Output the [x, y] coordinate of the center of the cell containing the given text.  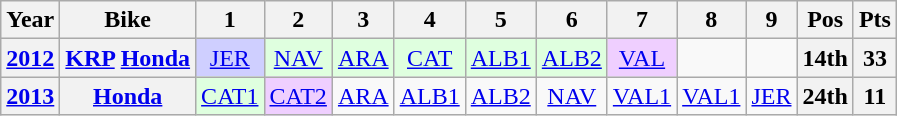
24th [825, 96]
KRP Honda [128, 58]
CAT1 [230, 96]
Honda [128, 96]
Bike [128, 20]
3 [363, 20]
11 [874, 96]
7 [642, 20]
6 [572, 20]
8 [712, 20]
2012 [30, 58]
2 [298, 20]
14th [825, 58]
4 [430, 20]
Pos [825, 20]
VAL [642, 58]
9 [772, 20]
Pts [874, 20]
CAT2 [298, 96]
1 [230, 20]
5 [500, 20]
Year [30, 20]
2013 [30, 96]
CAT [430, 58]
33 [874, 58]
